Capture the cell that displays the provided text and extract its [X, Y] central coordinate. 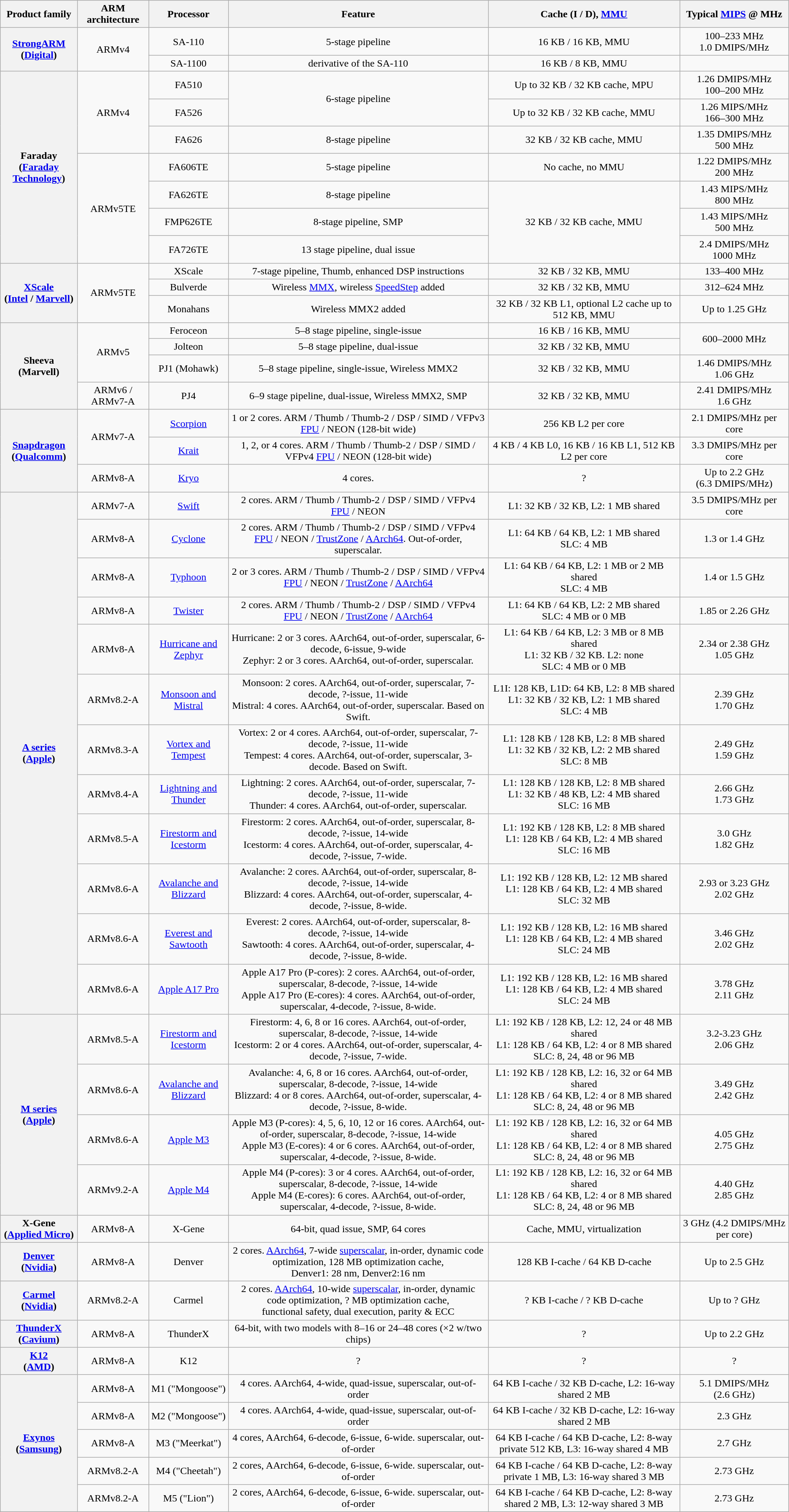
FMP626TE [189, 222]
K12(AMD) [39, 1361]
4 cores. [358, 478]
L1: 64 KB / 64 KB, L2: 2 MB sharedSLC: 4 MB or 0 MB [584, 610]
Carmel(Nvidia) [39, 1300]
Denver(Nvidia) [39, 1262]
2 or 3 cores. ARM / Thumb / Thumb-2 / DSP / SIMD / VFPv4 FPU / NEON / TrustZone / AArch64 [358, 577]
M5 ("Lion") [189, 1499]
Wireless MMX2 added [358, 308]
64 KB I-cache / 64 KB D-cache, L2: 8-way private 1 MB, L3: 16-way shared 3 MB [584, 1471]
100–233 MHz1.0 DMIPS/MHz [734, 41]
3.46 GHz2.02 GHz [734, 939]
Up to 32 KB / 32 KB cache, MPU [584, 85]
2 cores. ARM / Thumb / Thumb-2 / DSP / SIMD / VFPv4 FPU / NEON [358, 506]
Apple A17 Pro [189, 989]
ThunderX [189, 1333]
FA510 [189, 85]
L1: 64 KB / 64 KB, L2: 3 MB or 8 MB sharedL1: 32 KB / 32 KB. L2: noneSLC: 4 MB or 0 MB [584, 649]
64 KB I-cache / 64 KB D-cache, L2: 8-way shared 2 MB, L3: 12-way shared 3 MB [584, 1499]
Typical MIPS @ MHz [734, 14]
M2 ("Mongoose") [189, 1416]
4.40 GHz2.85 GHz [734, 1190]
Scorpion [189, 423]
1.4 or 1.5 GHz [734, 577]
PJ4 [189, 396]
StrongARM(Digital) [39, 50]
A series(Apple) [39, 753]
1.43 MIPS/MHz500 MHz [734, 222]
M series(Apple) [39, 1115]
L1I: 128 KB, L1D: 64 KB, L2: 8 MB sharedL1: 32 KB / 32 KB, L2: 1 MB sharedSLC: 4 MB [584, 700]
Denver [189, 1262]
Product family [39, 14]
Exynos(Samsung) [39, 1443]
5–8 stage pipeline, dual-issue [358, 347]
4 KB / 4 KB L0, 16 KB / 16 KB L1, 512 KB L2 per core [584, 451]
16 KB / 8 KB, MMU [584, 63]
5.1 DMIPS/MHz(2.6 GHz) [734, 1388]
X-Gene [189, 1229]
Up to 2.2 GHz(6.3 DMIPS/MHz) [734, 478]
Vortex and Tempest [189, 749]
L1: 128 KB / 128 KB, L2: 8 MB sharedL1: 32 KB / 48 KB, L2: 4 MB sharedSLC: 16 MB [584, 794]
Apple M3 [189, 1139]
1.35 DMIPS/MHz 500 MHz [734, 140]
64-bit, quad issue, SMP, 64 cores [358, 1229]
XScale [189, 271]
32 KB / 32 KB L1, optional L2 cache up to 512 KB, MMU [584, 308]
L1: 192 KB / 128 KB, L2: 8 MB sharedL1: 128 KB / 64 KB, L2: 4 MB sharedSLC: 16 MB [584, 839]
2 cores. ARM / Thumb / Thumb-2 / DSP / SIMD / VFPv4 FPU / NEON / TrustZone / AArch64 [358, 610]
Snapdragon(Qualcomm) [39, 451]
K12 [189, 1361]
312–624 MHz [734, 287]
3.3 DMIPS/MHz per core [734, 451]
Typhoon [189, 577]
1.22 DMIPS/MHz200 MHz [734, 167]
FA626TE [189, 195]
Cache (I / D), MMU [584, 14]
Twister [189, 610]
13 stage pipeline, dual issue [358, 249]
Processor [189, 14]
8-stage pipeline, SMP [358, 222]
ThunderX(Cavium) [39, 1333]
4 cores, AArch64, 6-decode, 6-issue, 6-wide. superscalar, out-of-order [358, 1443]
2.41 DMIPS/MHz1.6 GHz [734, 396]
Bulverde [189, 287]
Everest and Sawtooth [189, 939]
Kryo [189, 478]
ARMv9.2-A [113, 1190]
L1: 128 KB / 128 KB, L2: 8 MB sharedL1: 32 KB / 32 KB, L2: 2 MB sharedSLC: 8 MB [584, 749]
2.4 DMIPS/MHz1000 MHz [734, 249]
FA726TE [189, 249]
Krait [189, 451]
3.2-3.23 GHz2.06 GHz [734, 1039]
1.3 or 1.4 GHz [734, 539]
XScale(Intel / Marvell) [39, 292]
1.26 DMIPS/MHz 100–200 MHz [734, 85]
5–8 stage pipeline, single-issue [358, 331]
ARMv8.4-A [113, 794]
L1: 32 KB / 32 KB, L2: 1 MB shared [584, 506]
1.26 MIPS/MHz 166–300 MHz [734, 112]
7-stage pipeline, Thumb, enhanced DSP instructions [358, 271]
2 cores. AArch64, 10-wide superscalar, in-order, dynamic code optimization, ? MB optimization cache,functional safety, dual execution, parity & ECC [358, 1300]
1.85 or 2.26 GHz [734, 610]
derivative of the SA-110 [358, 63]
64 KB I-cache / 64 KB D-cache, L2: 8-way private 512 KB, L3: 16-way shared 4 MB [584, 1443]
6–9 stage pipeline, dual-issue, Wireless MMX2, SMP [358, 396]
2.93 or 3.23 GHz2.02 GHz [734, 889]
Jolteon [189, 347]
600–2000 MHz [734, 339]
64-bit, with two models with 8–16 or 24–48 cores (×2 w/two chips) [358, 1333]
Faraday(Faraday Technology) [39, 167]
Hurricane: 2 or 3 cores. AArch64, out-of-order, superscalar, 6-decode, 6-issue, 9-wideZephyr: 2 or 3 cores. AArch64, out-of-order, superscalar. [358, 649]
M3 ("Meerkat") [189, 1443]
2 cores. ARM / Thumb / Thumb-2 / DSP / SIMD / VFPv4 FPU / NEON / TrustZone / AArch64. Out-of-order, superscalar. [358, 539]
5–8 stage pipeline, single-issue, Wireless MMX2 [358, 368]
3.49 GHz2.42 GHz [734, 1090]
Monahans [189, 308]
No cache, no MMU [584, 167]
3.5 DMIPS/MHz per core [734, 506]
2.34 or 2.38 GHz1.05 GHz [734, 649]
ARM architecture [113, 14]
Cache, MMU, virtualization [584, 1229]
Up to 32 KB / 32 KB cache, MMU [584, 112]
SA-1100 [189, 63]
FA626 [189, 140]
Apple M4 [189, 1190]
? KB I-cache / ? KB D-cache [584, 1300]
2.7 GHz [734, 1443]
1 or 2 cores. ARM / Thumb / Thumb-2 / DSP / SIMD / VFPv3 FPU / NEON (128-bit wide) [358, 423]
6-stage pipeline [358, 99]
3 GHz (4.2 DMIPS/MHz per core) [734, 1229]
ARMv8.3-A [113, 749]
M1 ("Mongoose") [189, 1388]
ARMv6 / ARMv7-A [113, 396]
2.1 DMIPS/MHz per core [734, 423]
L1: 192 KB / 128 KB, L2: 12, 24 or 48 MB sharedL1: 128 KB / 64 KB, L2: 4 or 8 MB sharedSLC: 8, 24, 48 or 96 MB [584, 1039]
Up to ? GHz [734, 1300]
Lightning and Thunder [189, 794]
Hurricane and Zephyr [189, 649]
3.0 GHz1.82 GHz [734, 839]
Feroceon [189, 331]
2.39 GHz1.70 GHz [734, 700]
256 KB L2 per core [584, 423]
2.66 GHz1.73 GHz [734, 794]
128 KB I-cache / 64 KB D-cache [584, 1262]
ARMv5 [113, 352]
1.43 MIPS/MHz800 MHz [734, 195]
M4 ("Cheetah") [189, 1471]
Feature [358, 14]
Lightning: 2 cores. AArch64, out-of-order, superscalar, 7-decode, ?-issue, 11-wideThunder: 4 cores. AArch64, out-of-order, superscalar. [358, 794]
2 cores. AArch64, 7-wide superscalar, in-order, dynamic code optimization, 128 MB optimization cache,Denver1: 28 nm, Denver2:16 nm [358, 1262]
L1: 192 KB / 128 KB, L2: 12 MB sharedL1: 128 KB / 64 KB, L2: 4 MB sharedSLC: 32 MB [584, 889]
SA-110 [189, 41]
1.46 DMIPS/MHz1.06 GHz [734, 368]
Cyclone [189, 539]
L1: 64 KB / 64 KB, L2: 1 MB sharedSLC: 4 MB [584, 539]
Up to 2.5 GHz [734, 1262]
Monsoon: 2 cores. AArch64, out-of-order, superscalar, 7-decode, ?-issue, 11-wideMistral: 4 cores. AArch64, out-of-order, superscalar. Based on Swift. [358, 700]
Up to 2.2 GHz [734, 1333]
X-Gene(Applied Micro) [39, 1229]
2.3 GHz [734, 1416]
3.78 GHz2.11 GHz [734, 989]
Up to 1.25 GHz [734, 308]
L1: 64 KB / 64 KB, L2: 1 MB or 2 MB sharedSLC: 4 MB [584, 577]
Wireless MMX, wireless SpeedStep added [358, 287]
133–400 MHz [734, 271]
1, 2, or 4 cores. ARM / Thumb / Thumb-2 / DSP / SIMD / VFPv4 FPU / NEON (128-bit wide) [358, 451]
Sheeva(Marvell) [39, 366]
FA606TE [189, 167]
Monsoon and Mistral [189, 700]
4.05 GHz2.75 GHz [734, 1139]
Swift [189, 506]
2.49 GHz1.59 GHz [734, 749]
PJ1 (Mohawk) [189, 368]
FA526 [189, 112]
Carmel [189, 1300]
